Return the [x, y] coordinate for the center point of the cell that contains the specified text.  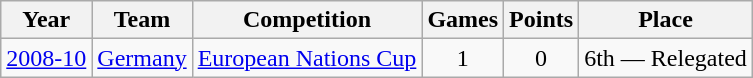
Competition [307, 20]
Team [142, 20]
Games [463, 20]
Place [666, 20]
European Nations Cup [307, 58]
6th — Relegated [666, 58]
Germany [142, 58]
1 [463, 58]
2008-10 [46, 58]
Year [46, 20]
Points [542, 20]
0 [542, 58]
